Extract the [x, y] coordinate from the center of the cell holding the provided text.  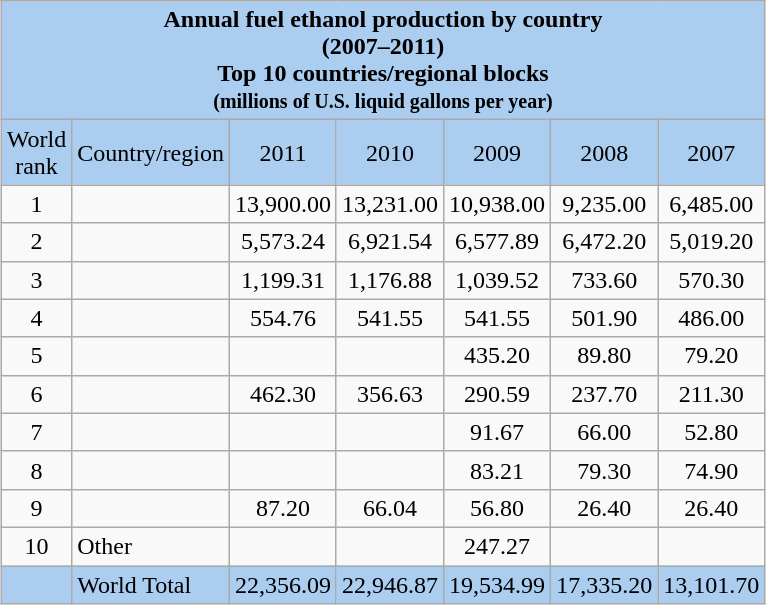
13,101.70 [712, 585]
83.21 [498, 470]
79.20 [712, 356]
World rank [36, 152]
462.30 [282, 394]
3 [36, 280]
2 [36, 242]
570.30 [712, 280]
66.04 [390, 508]
87.20 [282, 508]
6,472.20 [604, 242]
2007 [712, 152]
1,176.88 [390, 280]
Annual fuel ethanol production by country (2007–2011) Top 10 countries/regional blocks (millions of U.S. liquid gallons per year) [382, 60]
22,356.09 [282, 585]
World Total [151, 585]
1,039.52 [498, 280]
7 [36, 432]
237.70 [604, 394]
356.63 [390, 394]
6 [36, 394]
10,938.00 [498, 204]
6,921.54 [390, 242]
17,335.20 [604, 585]
486.00 [712, 318]
9,235.00 [604, 204]
56.80 [498, 508]
52.80 [712, 432]
6,485.00 [712, 204]
211.30 [712, 394]
5 [36, 356]
2009 [498, 152]
19,534.99 [498, 585]
733.60 [604, 280]
290.59 [498, 394]
5,573.24 [282, 242]
22,946.87 [390, 585]
1,199.31 [282, 280]
13,231.00 [390, 204]
13,900.00 [282, 204]
Country/region [151, 152]
501.90 [604, 318]
435.20 [498, 356]
2010 [390, 152]
89.80 [604, 356]
10 [36, 546]
554.76 [282, 318]
5,019.20 [712, 242]
66.00 [604, 432]
4 [36, 318]
1 [36, 204]
79.30 [604, 470]
6,577.89 [498, 242]
8 [36, 470]
74.90 [712, 470]
Other [151, 546]
91.67 [498, 432]
9 [36, 508]
247.27 [498, 546]
2008 [604, 152]
2011 [282, 152]
